Capture the cell that displays the provided text and extract its (x, y) central coordinate. 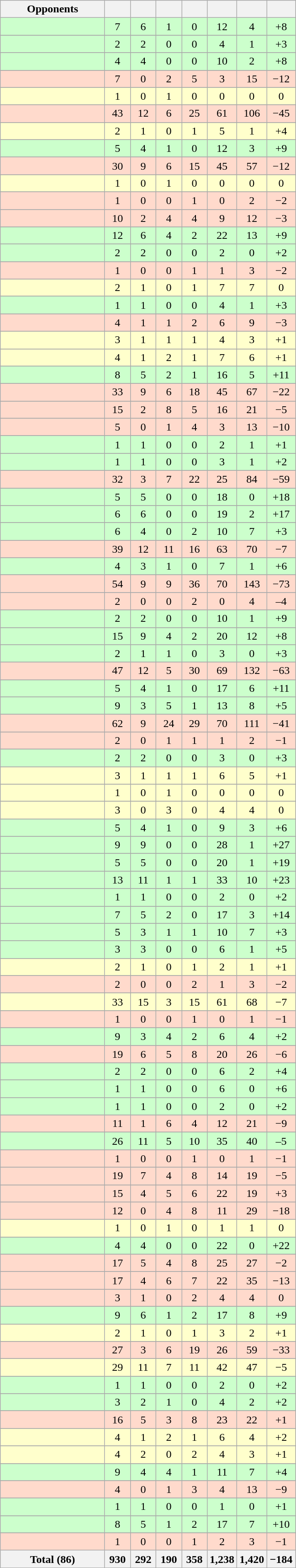
−13 (281, 1280)
143 (252, 584)
+22 (281, 1245)
132 (252, 671)
−22 (281, 392)
−45 (281, 113)
Total (86) (53, 1559)
32 (117, 479)
62 (117, 723)
14 (222, 1176)
40 (252, 1141)
+27 (281, 845)
Opponents (53, 9)
59 (252, 1350)
111 (252, 723)
−184 (281, 1559)
−33 (281, 1350)
69 (222, 671)
−73 (281, 584)
190 (169, 1559)
28 (222, 845)
39 (117, 549)
+23 (281, 880)
−41 (281, 723)
23 (222, 1420)
+18 (281, 496)
68 (252, 1002)
43 (117, 113)
–5 (281, 1141)
930 (117, 1559)
292 (143, 1559)
1,420 (252, 1559)
1,238 (222, 1559)
+17 (281, 514)
+14 (281, 915)
63 (222, 549)
−6 (281, 1054)
−59 (281, 479)
84 (252, 479)
57 (252, 166)
–4 (281, 601)
358 (195, 1559)
42 (222, 1368)
54 (117, 584)
36 (195, 584)
−18 (281, 1211)
106 (252, 113)
−63 (281, 671)
67 (252, 392)
24 (169, 723)
−10 (281, 427)
+10 (281, 1524)
+19 (281, 862)
